For the text-containing cell, return its midpoint in [X, Y] coordinate format. 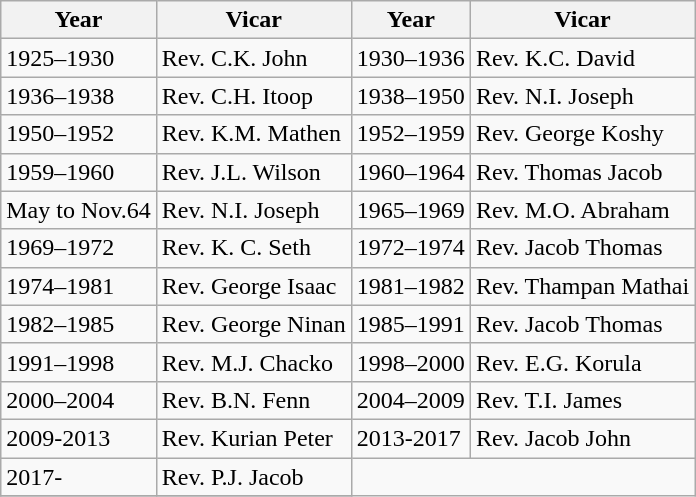
1936–1938 [79, 96]
Rev. C.K. John [254, 58]
Rev. J.L. Wilson [254, 172]
1950–1952 [79, 134]
2000–2004 [79, 400]
Rev. George Ninan [254, 324]
1981–1982 [410, 286]
Rev. T.I. James [582, 400]
1972–1974 [410, 248]
2017- [79, 477]
Rev. E.G. Korula [582, 362]
Rev. Kurian Peter [254, 438]
1982–1985 [79, 324]
Rev. K.M. Mathen [254, 134]
Rev. George Isaac [254, 286]
Rev. Thampan Mathai [582, 286]
Rev. C.H. Itoop [254, 96]
1985–1991 [410, 324]
Rev. M.O. Abraham [582, 210]
1965–1969 [410, 210]
Rev. M.J. Chacko [254, 362]
1959–1960 [79, 172]
2009-2013 [79, 438]
1998–2000 [410, 362]
Rev. George Koshy [582, 134]
May to Nov.64 [79, 210]
1960–1964 [410, 172]
Rev. Jacob John [582, 438]
1991–1998 [79, 362]
1974–1981 [79, 286]
1969–1972 [79, 248]
Rev. P.J. Jacob [254, 477]
Rev. K. C. Seth [254, 248]
Rev. Thomas Jacob [582, 172]
Rev. B.N. Fenn [254, 400]
Rev. K.C. David [582, 58]
1925–1930 [79, 58]
2013-2017 [410, 438]
2004–2009 [410, 400]
1952–1959 [410, 134]
1930–1936 [410, 58]
1938–1950 [410, 96]
